From the cell containing the given text, extract its center point as [x, y] coordinate. 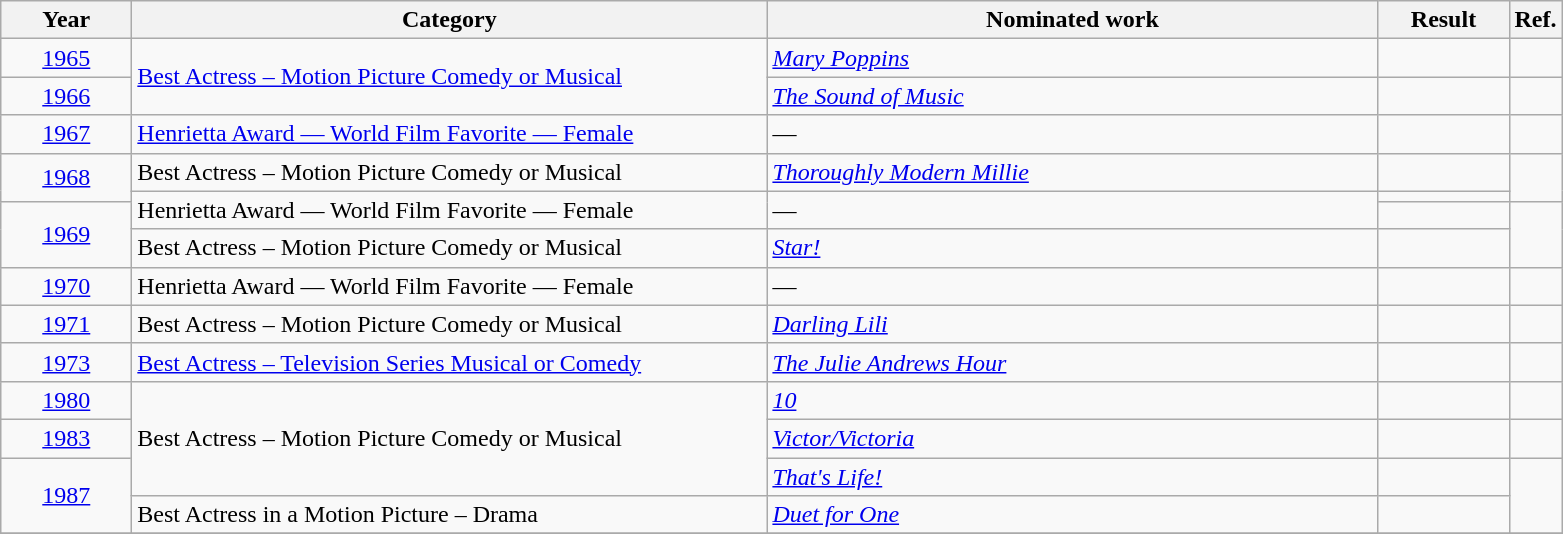
Mary Poppins [1072, 58]
1970 [66, 286]
Duet for One [1072, 515]
Darling Lili [1072, 324]
Nominated work [1072, 20]
Victor/Victoria [1072, 438]
Best Actress – Television Series Musical or Comedy [450, 362]
1983 [66, 438]
Category [450, 20]
The Sound of Music [1072, 96]
Ref. [1536, 20]
1967 [66, 134]
Star! [1072, 248]
1973 [66, 362]
1966 [66, 96]
Year [66, 20]
1980 [66, 400]
1968 [66, 178]
Result [1444, 20]
Thoroughly Modern Millie [1072, 172]
The Julie Andrews Hour [1072, 362]
1969 [66, 234]
10 [1072, 400]
1987 [66, 496]
Best Actress in a Motion Picture – Drama [450, 515]
That's Life! [1072, 477]
1971 [66, 324]
1965 [66, 58]
